Detect which cell encompasses the target text, then output its (x, y) center coordinate. 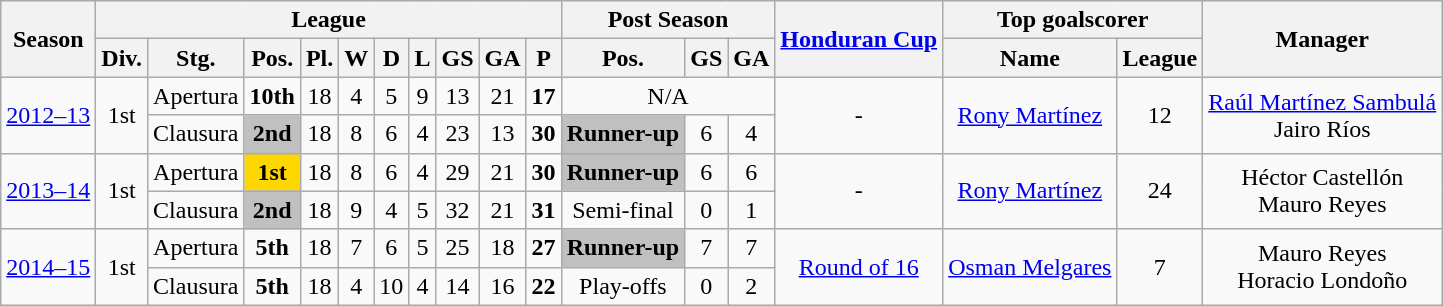
D (392, 58)
Season (48, 39)
Osman Melgares (1030, 267)
2 (752, 286)
31 (544, 210)
W (356, 58)
12 (1160, 115)
P (544, 58)
32 (458, 210)
17 (544, 96)
25 (458, 248)
10 (392, 286)
Round of 16 (859, 267)
Top goalscorer (1073, 20)
29 (458, 172)
N/A (668, 96)
Post Season (668, 20)
2013–14 (48, 191)
2012–13 (48, 115)
Honduran Cup (859, 39)
27 (544, 248)
14 (458, 286)
Raúl Martínez Sambulá Jairo Ríos (1322, 115)
2014–15 (48, 267)
Pl. (319, 58)
10th (272, 96)
Div. (122, 58)
Name (1030, 58)
24 (1160, 191)
Mauro Reyes Horacio Londoño (1322, 267)
Héctor Castellón Mauro Reyes (1322, 191)
Play-offs (623, 286)
16 (502, 286)
1 (752, 210)
Stg. (196, 58)
L (422, 58)
23 (458, 134)
22 (544, 286)
Manager (1322, 39)
Semi-final (623, 210)
